Identify which cell holds the provided text, then report its (x, y) central coordinate. 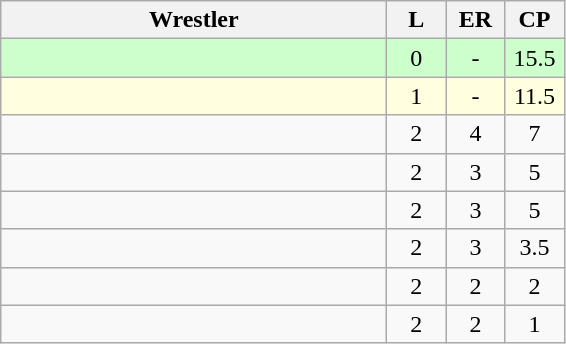
Wrestler (194, 20)
4 (476, 134)
ER (476, 20)
11.5 (534, 96)
L (416, 20)
15.5 (534, 58)
3.5 (534, 248)
0 (416, 58)
7 (534, 134)
CP (534, 20)
